Scan for the cell matching the given text and deliver its (x, y) coordinate at center. 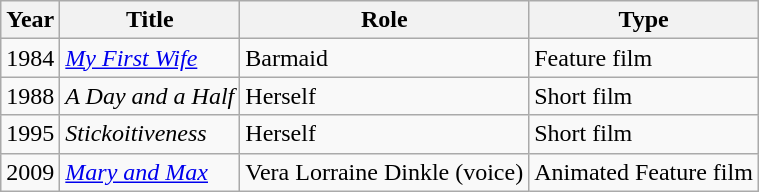
Year (30, 20)
1988 (30, 96)
1984 (30, 58)
Feature film (644, 58)
Role (384, 20)
Type (644, 20)
Animated Feature film (644, 172)
1995 (30, 134)
Title (150, 20)
Barmaid (384, 58)
Mary and Max (150, 172)
My First Wife (150, 58)
A Day and a Half (150, 96)
Stickoitiveness (150, 134)
2009 (30, 172)
Vera Lorraine Dinkle (voice) (384, 172)
